Determine the (X, Y) coordinate at the center of the cell enclosing the given text.  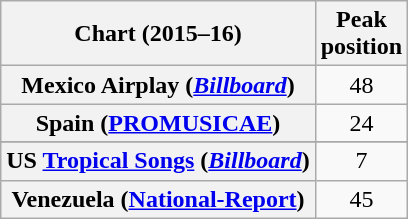
Spain (PROMUSICAE) (158, 123)
Venezuela (National-Report) (158, 199)
45 (361, 199)
US Tropical Songs (Billboard) (158, 161)
48 (361, 85)
Peakposition (361, 34)
Chart (2015–16) (158, 34)
24 (361, 123)
Mexico Airplay (Billboard) (158, 85)
7 (361, 161)
